Return [X, Y] of the center of cell containing provided text 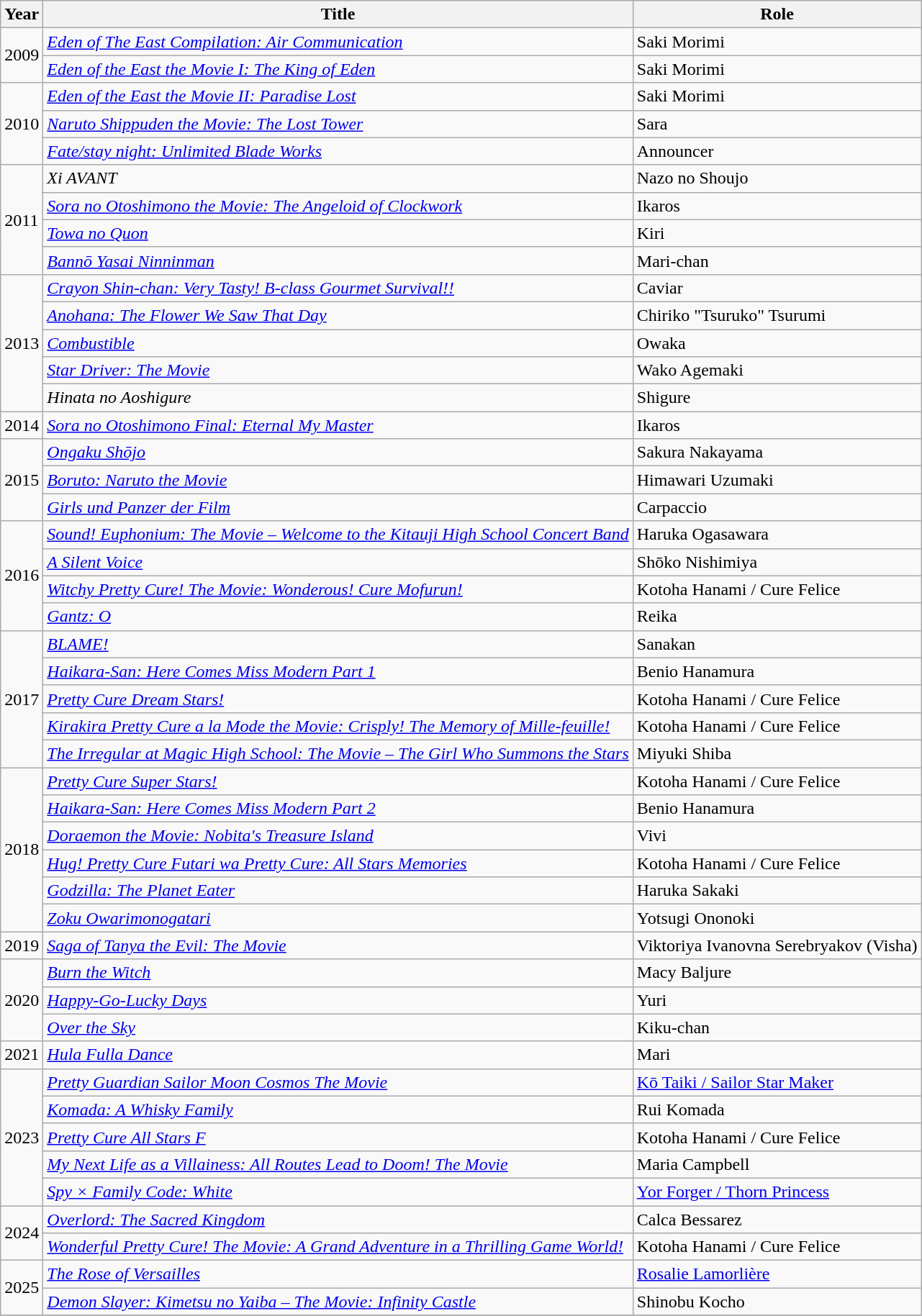
Sakura Nakayama [777, 453]
Burn the Witch [338, 973]
2010 [22, 124]
Komada: A Whisky Family [338, 1109]
Over the Sky [338, 1027]
Godzilla: The Planet Eater [338, 891]
Kiku-chan [777, 1027]
Happy-Go-Lucky Days [338, 1000]
Bannō Yasai Ninninman [338, 260]
Ongaku Shōjo [338, 453]
Kirakira Pretty Cure a la Mode the Movie: Crisply! The Memory of Mille-feuille! [338, 726]
Pretty Guardian Sailor Moon Cosmos The Movie [338, 1082]
Maria Campbell [777, 1164]
Owaka [777, 343]
Yotsugi Ononoki [777, 918]
Sora no Otoshimono the Movie: The Angeloid of Clockwork [338, 206]
Pretty Cure Dream Stars! [338, 699]
Shigure [777, 398]
Caviar [777, 288]
Saga of Tanya the Evil: The Movie [338, 945]
Hinata no Aoshigure [338, 398]
2016 [22, 576]
Spy × Family Code: White [338, 1192]
The Rose of Versailles [338, 1274]
2019 [22, 945]
The Irregular at Magic High School: The Movie – The Girl Who Summons the Stars [338, 753]
2024 [22, 1233]
2020 [22, 1000]
2025 [22, 1288]
Title [338, 14]
Pretty Cure All Stars F [338, 1137]
Rui Komada [777, 1109]
Yor Forger / Thorn Princess [777, 1192]
Sara [777, 124]
Anohana: The Flower We Saw That Day [338, 315]
Towa no Quon [338, 233]
Wonderful Pretty Cure! The Movie: A Grand Adventure in a Thrilling Game World! [338, 1247]
Shōko Nishimiya [777, 562]
2011 [22, 219]
Kō Taiki / Sailor Star Maker [777, 1082]
Year [22, 14]
Eden of The East Compilation: Air Communication [338, 42]
Overlord: The Sacred Kingdom [338, 1220]
Girls und Panzer der Film [338, 507]
2013 [22, 342]
Macy Baljure [777, 973]
Wako Agemaki [777, 371]
My Next Life as a Villainess: All Routes Lead to Doom! The Movie [338, 1164]
Role [777, 14]
2017 [22, 699]
2021 [22, 1055]
Mari [777, 1055]
A Silent Voice [338, 562]
Crayon Shin-chan: Very Tasty! B-class Gourmet Survival!! [338, 288]
Naruto Shippuden the Movie: The Lost Tower [338, 124]
Nazo no Shoujo [777, 178]
Chiriko "Tsuruko" Tsurumi [777, 315]
2014 [22, 425]
Haikara-San: Here Comes Miss Modern Part 2 [338, 809]
BLAME! [338, 644]
2009 [22, 55]
Vivi [777, 836]
Eden of the East the Movie II: Paradise Lost [338, 96]
Rosalie Lamorlière [777, 1274]
Announcer [777, 151]
Combustible [338, 343]
Xi AVANT [338, 178]
Haruka Ogasawara [777, 535]
Viktoriya Ivanovna Serebryakov (Visha) [777, 945]
Fate/stay night: Unlimited Blade Works [338, 151]
2015 [22, 480]
Shinobu Kocho [777, 1302]
Reika [777, 617]
Haruka Sakaki [777, 891]
Eden of the East the Movie I: The King of Eden [338, 69]
Sound! Euphonium: The Movie – Welcome to the Kitauji High School Concert Band [338, 535]
Demon Slayer: Kimetsu no Yaiba – The Movie: Infinity Castle [338, 1302]
Doraemon the Movie: Nobita's Treasure Island [338, 836]
Hug! Pretty Cure Futari wa Pretty Cure: All Stars Memories [338, 863]
2023 [22, 1137]
Sora no Otoshimono Final: Eternal My Master [338, 425]
Haikara-San: Here Comes Miss Modern Part 1 [338, 671]
Zoku Owarimonogatari [338, 918]
2018 [22, 849]
Calca Bessarez [777, 1220]
Carpaccio [777, 507]
Gantz: O [338, 617]
Pretty Cure Super Stars! [338, 781]
Mari-chan [777, 260]
Sanakan [777, 644]
Boruto: Naruto the Movie [338, 480]
Star Driver: The Movie [338, 371]
Himawari Uzumaki [777, 480]
Witchy Pretty Cure! The Movie: Wonderous! Cure Mofurun! [338, 589]
Yuri [777, 1000]
Miyuki Shiba [777, 753]
Hula Fulla Dance [338, 1055]
Kiri [777, 233]
